Return the [X, Y] coordinate for the center point of the cell that contains the specified text.  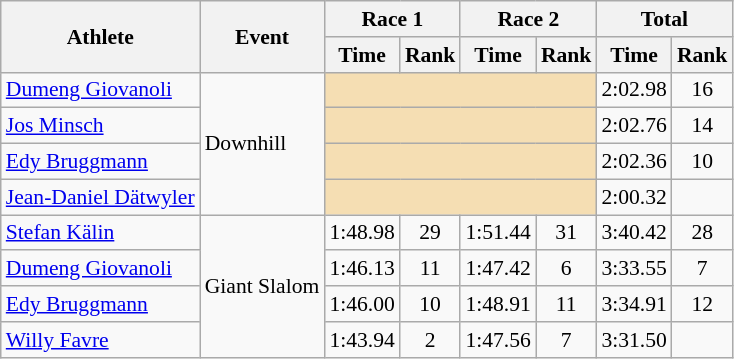
2:02.36 [634, 162]
3:34.91 [634, 304]
1:48.91 [498, 304]
Athlete [100, 36]
Race 2 [528, 19]
Jean-Daniel Dätwyler [100, 197]
1:47.56 [498, 340]
Race 1 [392, 19]
Jos Minsch [100, 126]
29 [430, 233]
12 [702, 304]
16 [702, 90]
31 [566, 233]
Stefan Kälin [100, 233]
1:46.13 [362, 269]
Total [664, 19]
3:40.42 [634, 233]
Event [262, 36]
28 [702, 233]
Willy Favre [100, 340]
2:02.76 [634, 126]
3:33.55 [634, 269]
1:43.94 [362, 340]
1:46.00 [362, 304]
6 [566, 269]
14 [702, 126]
3:31.50 [634, 340]
2:00.32 [634, 197]
1:47.42 [498, 269]
2 [430, 340]
1:51.44 [498, 233]
1:48.98 [362, 233]
Downhill [262, 143]
Giant Slalom [262, 286]
2:02.98 [634, 90]
